Pinpoint the cell where the given text exists, returning its (X, Y) midpoint coordinate. 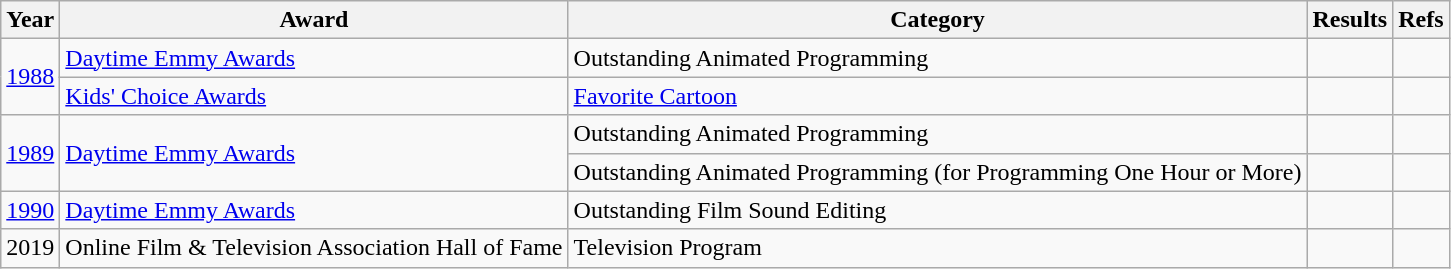
1990 (30, 210)
Outstanding Animated Programming (for Programming One Hour or More) (938, 172)
2019 (30, 248)
1989 (30, 153)
Refs (1421, 20)
Kids' Choice Awards (314, 96)
1988 (30, 77)
Outstanding Film Sound Editing (938, 210)
Favorite Cartoon (938, 96)
Television Program (938, 248)
Online Film & Television Association Hall of Fame (314, 248)
Results (1350, 20)
Year (30, 20)
Award (314, 20)
Category (938, 20)
